Identify which cell holds the provided text, then report its [X, Y] central coordinate. 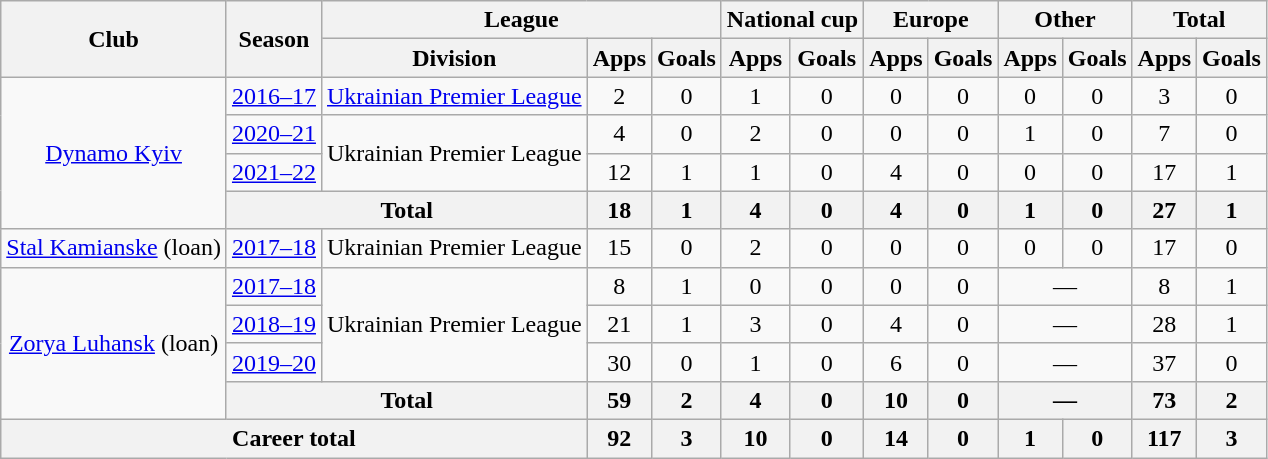
2016–17 [274, 96]
73 [1164, 400]
117 [1164, 438]
7 [1164, 134]
Division [454, 58]
12 [619, 172]
18 [619, 210]
92 [619, 438]
2021–22 [274, 172]
Stal Kamianske (loan) [114, 248]
30 [619, 362]
2019–20 [274, 362]
Zorya Luhansk (loan) [114, 343]
21 [619, 324]
Dynamo Kyiv [114, 153]
Other [1065, 20]
6 [896, 362]
2018–19 [274, 324]
59 [619, 400]
2020–21 [274, 134]
National cup [792, 20]
37 [1164, 362]
Club [114, 39]
15 [619, 248]
Career total [294, 438]
27 [1164, 210]
28 [1164, 324]
14 [896, 438]
League [521, 20]
Europe [931, 20]
Season [274, 39]
